Determine the [X, Y] coordinate at the center of the cell enclosing the given text.  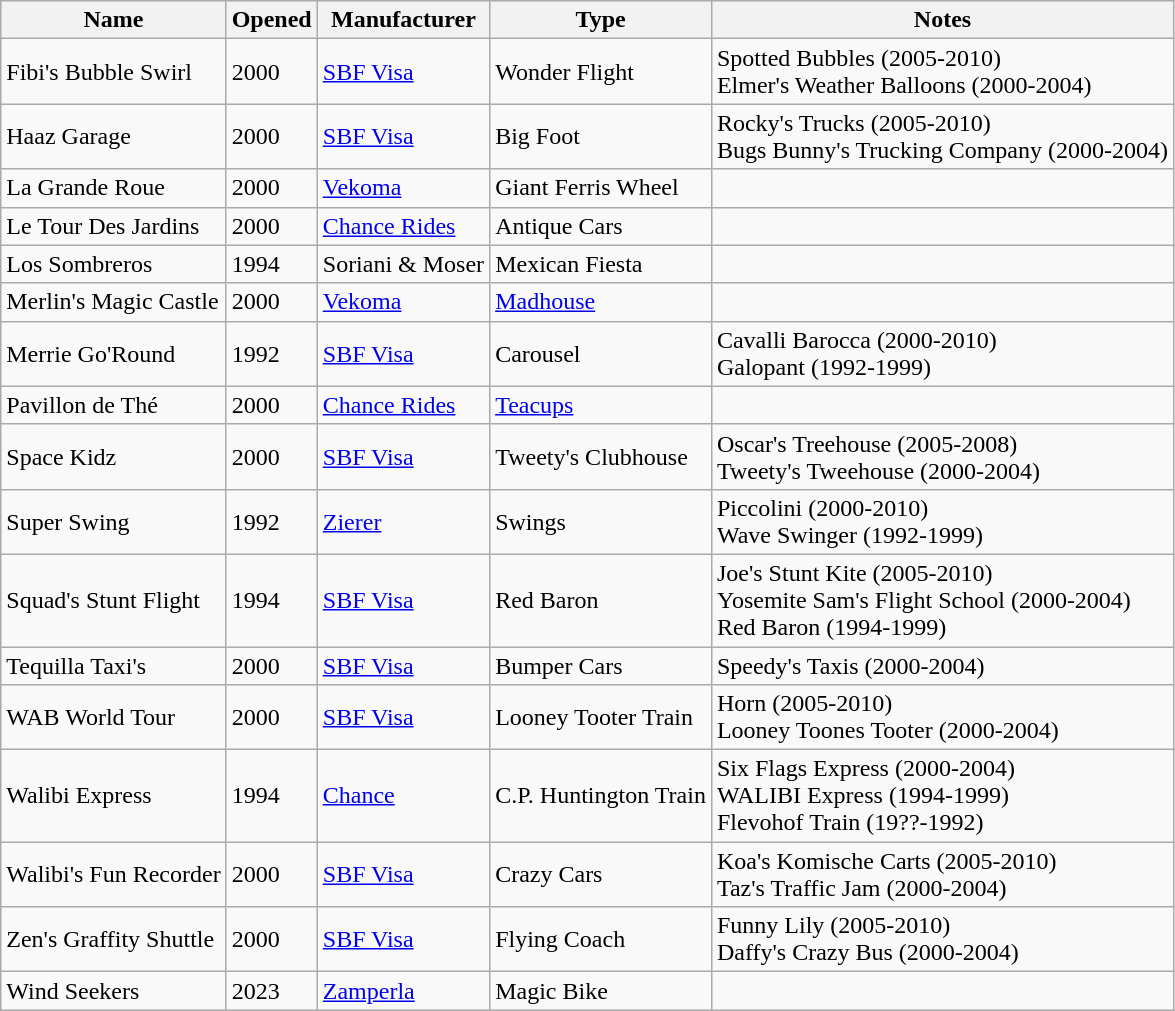
Swings [601, 522]
Big Foot [601, 136]
Pavillon de Thé [114, 405]
Piccolini (2000-2010)Wave Swinger (1992-1999) [942, 522]
Rocky's Trucks (2005-2010)Bugs Bunny's Trucking Company (2000-2004) [942, 136]
Walibi's Fun Recorder [114, 874]
2023 [272, 991]
Spotted Bubbles (2005-2010)Elmer's Weather Balloons (2000-2004) [942, 72]
Le Tour Des Jardins [114, 226]
Giant Ferris Wheel [601, 188]
Cavalli Barocca (2000-2010)Galopant (1992-1999) [942, 354]
Carousel [601, 354]
Mexican Fiesta [601, 264]
Fibi's Bubble Swirl [114, 72]
Merlin's Magic Castle [114, 302]
C.P. Huntington Train [601, 796]
Antique Cars [601, 226]
Zamperla [403, 991]
Zen's Graffity Shuttle [114, 940]
WAB World Tour [114, 718]
Chance [403, 796]
Flying Coach [601, 940]
Opened [272, 20]
Crazy Cars [601, 874]
Funny Lily (2005-2010)Daffy's Crazy Bus (2000-2004) [942, 940]
Soriani & Moser [403, 264]
Magic Bike [601, 991]
Zierer [403, 522]
Looney Tooter Train [601, 718]
Tweety's Clubhouse [601, 456]
Teacups [601, 405]
Wonder Flight [601, 72]
Los Sombreros [114, 264]
Wind Seekers [114, 991]
La Grande Roue [114, 188]
Bumper Cars [601, 665]
Red Baron [601, 600]
Oscar's Treehouse (2005-2008)Tweety's Tweehouse (2000-2004) [942, 456]
Type [601, 20]
Name [114, 20]
Manufacturer [403, 20]
Madhouse [601, 302]
Walibi Express [114, 796]
Space Kidz [114, 456]
Horn (2005-2010)Looney Toones Tooter (2000-2004) [942, 718]
Merrie Go'Round [114, 354]
Koa's Komische Carts (2005-2010)Taz's Traffic Jam (2000-2004) [942, 874]
Notes [942, 20]
Six Flags Express (2000-2004)WALIBI Express (1994-1999)Flevohof Train (19??-1992) [942, 796]
Haaz Garage [114, 136]
Super Swing [114, 522]
Squad's Stunt Flight [114, 600]
Joe's Stunt Kite (2005-2010)Yosemite Sam's Flight School (2000-2004)Red Baron (1994-1999) [942, 600]
Tequilla Taxi's [114, 665]
Speedy's Taxis (2000-2004) [942, 665]
